Return [X, Y] of the center of cell containing provided text 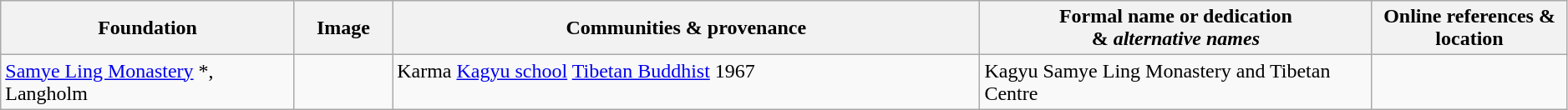
Foundation [148, 28]
Online references & location [1469, 28]
Image [343, 28]
Formal name or dedication & alternative names [1176, 28]
Samye Ling Monastery *, Langholm [148, 82]
Communities & provenance [687, 28]
Karma Kagyu school Tibetan Buddhist 1967 [687, 82]
Kagyu Samye Ling Monastery and Tibetan Centre [1176, 82]
